Search for the cell housing the specified text and yield its (x, y) center coordinate. 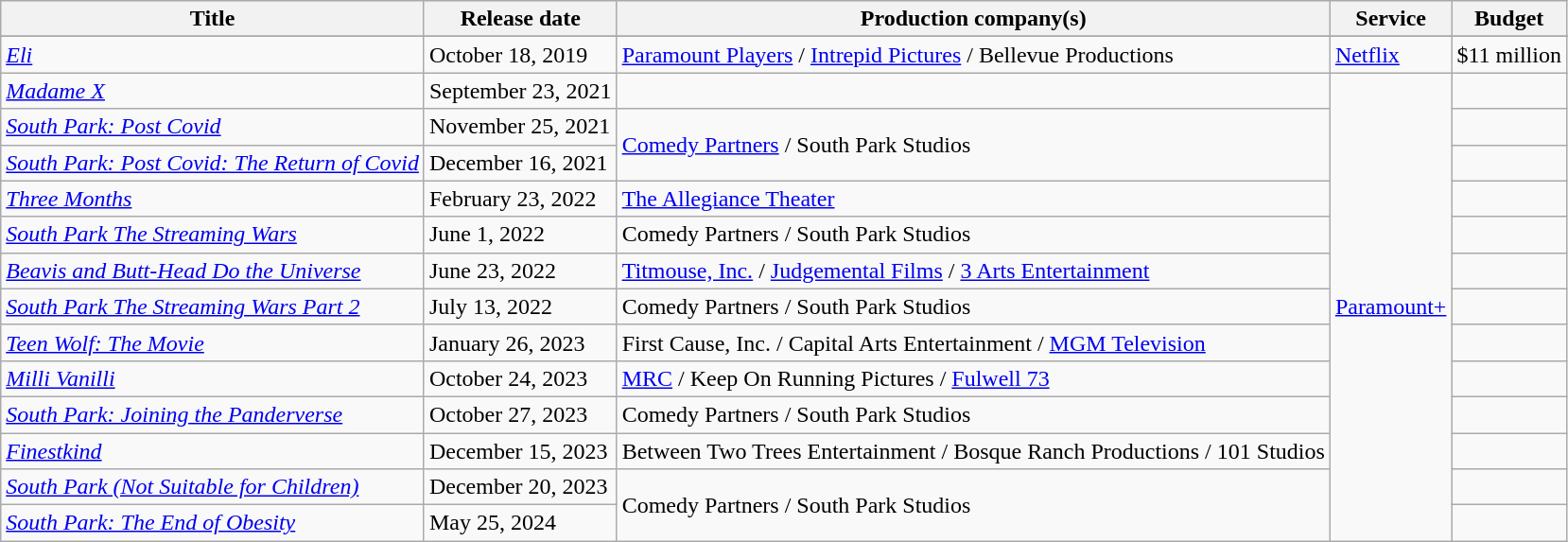
South Park: The End of Obesity (213, 523)
September 23, 2021 (520, 91)
Titmouse, Inc. / Judgemental Films / 3 Arts Entertainment (973, 271)
Release date (520, 19)
South Park: Post Covid: The Return of Covid (213, 163)
Finestkind (213, 451)
Between Two Trees Entertainment / Bosque Ranch Productions / 101 Studios (973, 451)
Paramount+ (1390, 306)
February 23, 2022 (520, 199)
South Park: Post Covid (213, 127)
January 26, 2023 (520, 342)
October 24, 2023 (520, 378)
First Cause, Inc. / Capital Arts Entertainment / MGM Television (973, 342)
June 23, 2022 (520, 271)
November 25, 2021 (520, 127)
Milli Vanilli (213, 378)
December 20, 2023 (520, 487)
Production company(s) (973, 19)
October 27, 2023 (520, 414)
Teen Wolf: The Movie (213, 342)
Beavis and Butt-Head Do the Universe (213, 271)
$11 million (1509, 55)
South Park: Joining the Panderverse (213, 414)
Budget (1509, 19)
Paramount Players / Intrepid Pictures / Bellevue Productions (973, 55)
July 13, 2022 (520, 306)
MRC / Keep On Running Pictures / Fulwell 73 (973, 378)
South Park (Not Suitable for Children) (213, 487)
South Park The Streaming Wars Part 2 (213, 306)
Title (213, 19)
Three Months (213, 199)
May 25, 2024 (520, 523)
December 15, 2023 (520, 451)
December 16, 2021 (520, 163)
Netflix (1390, 55)
The Allegiance Theater (973, 199)
South Park The Streaming Wars (213, 235)
June 1, 2022 (520, 235)
Eli (213, 55)
Madame X (213, 91)
Service (1390, 19)
October 18, 2019 (520, 55)
